Extract the (x, y) coordinate from the center of the cell holding the provided text.  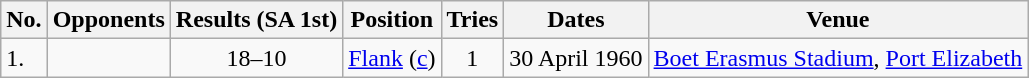
Opponents (108, 20)
1 (472, 58)
1. (24, 58)
No. (24, 20)
Venue (838, 20)
30 April 1960 (576, 58)
Position (392, 20)
Dates (576, 20)
Tries (472, 20)
Flank (c) (392, 58)
18–10 (256, 58)
Boet Erasmus Stadium, Port Elizabeth (838, 58)
Results (SA 1st) (256, 20)
